Extract the (x, y) coordinate from the center of the cell holding the provided text.  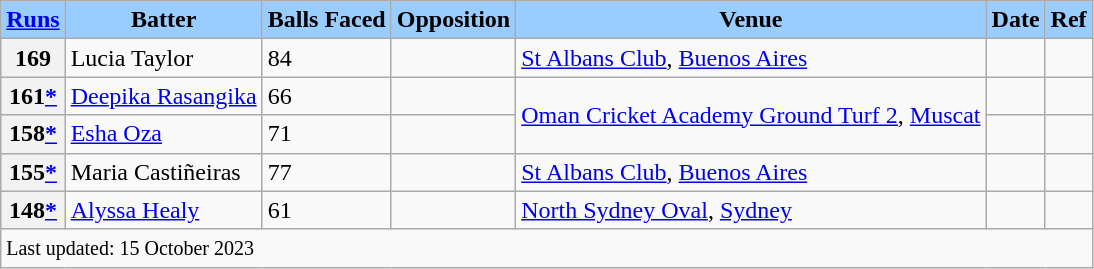
Lucia Taylor (164, 58)
148* (33, 210)
Last updated: 15 October 2023 (546, 248)
Balls Faced (326, 20)
84 (326, 58)
Esha Oza (164, 134)
Deepika Rasangika (164, 96)
North Sydney Oval, Sydney (751, 210)
66 (326, 96)
Venue (751, 20)
158* (33, 134)
Opposition (453, 20)
Alyssa Healy (164, 210)
Ref (1068, 20)
Maria Castiñeiras (164, 172)
Batter (164, 20)
77 (326, 172)
155* (33, 172)
61 (326, 210)
71 (326, 134)
161* (33, 96)
Runs (33, 20)
169 (33, 58)
Date (1016, 20)
Oman Cricket Academy Ground Turf 2, Muscat (751, 115)
